Detect which cell encompasses the target text, then output its (x, y) center coordinate. 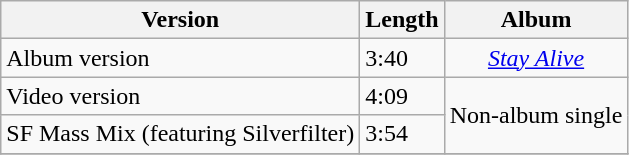
Version (180, 20)
Album version (180, 58)
3:40 (402, 58)
4:09 (402, 96)
SF Mass Mix (featuring Silverfilter) (180, 134)
Length (402, 20)
Stay Alive (536, 58)
3:54 (402, 134)
Album (536, 20)
Non-album single (536, 115)
Video version (180, 96)
